Determine the [x, y] coordinate at the center of the cell enclosing the given text.  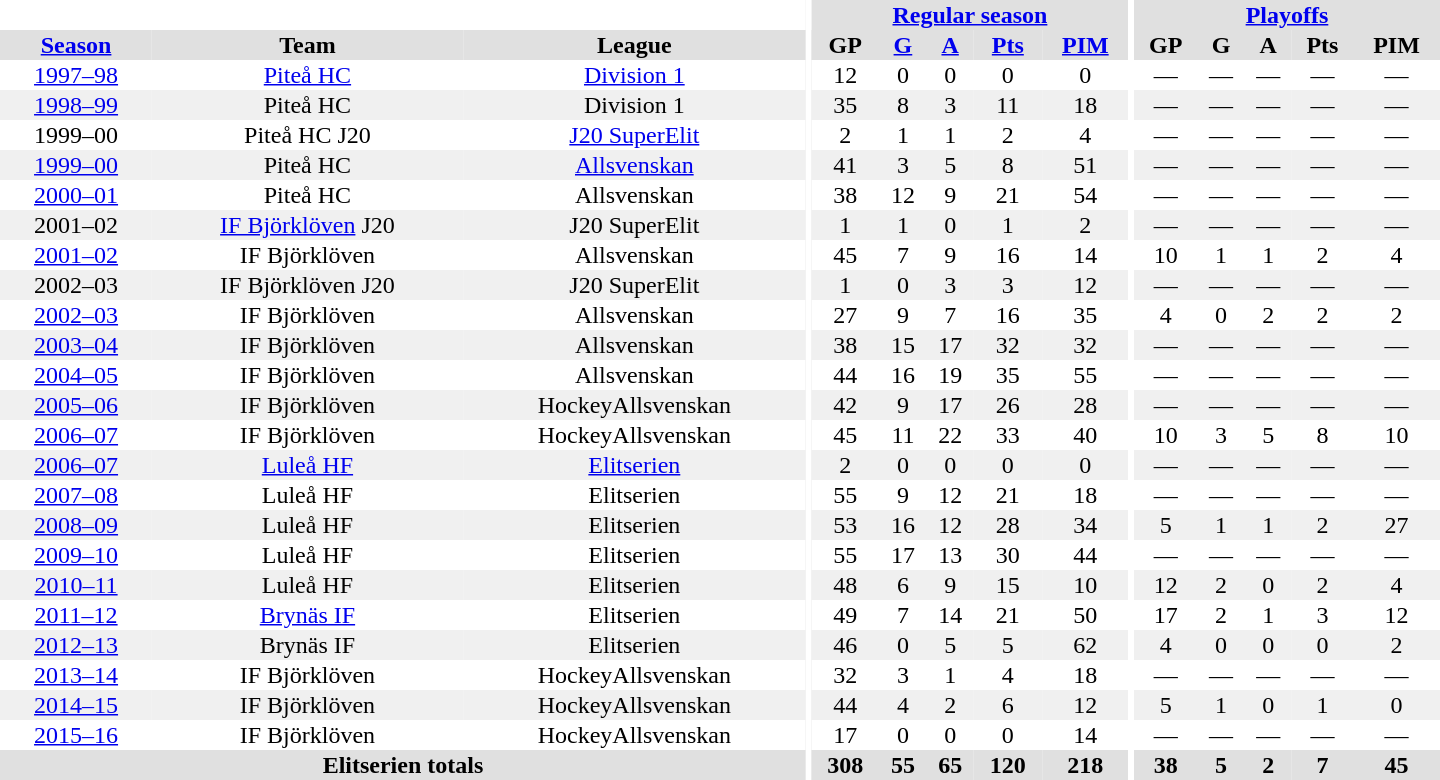
120 [1008, 765]
33 [1008, 435]
2005–06 [76, 405]
1997–98 [76, 75]
Regular season [970, 15]
13 [950, 555]
49 [845, 615]
218 [1086, 765]
2013–14 [76, 675]
2012–13 [76, 645]
26 [1008, 405]
50 [1086, 615]
Team [308, 45]
Elitserien totals [403, 765]
51 [1086, 165]
2014–15 [76, 705]
48 [845, 585]
2009–10 [76, 555]
2015–16 [76, 735]
2008–09 [76, 525]
65 [950, 765]
54 [1086, 195]
1998–99 [76, 105]
34 [1086, 525]
2003–04 [76, 345]
Playoffs [1287, 15]
41 [845, 165]
2000–01 [76, 195]
League [634, 45]
2010–11 [76, 585]
2004–05 [76, 375]
308 [845, 765]
22 [950, 435]
42 [845, 405]
2011–12 [76, 615]
Season [76, 45]
30 [1008, 555]
62 [1086, 645]
53 [845, 525]
19 [950, 375]
46 [845, 645]
40 [1086, 435]
2007–08 [76, 495]
Piteå HC J20 [308, 135]
